Extract the (X, Y) coordinate from the center of the cell holding the provided text.  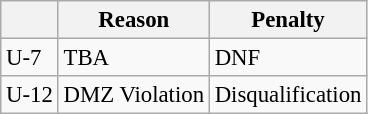
U-7 (30, 58)
Disqualification (288, 95)
Penalty (288, 20)
DMZ Violation (134, 95)
U-12 (30, 95)
Reason (134, 20)
DNF (288, 58)
TBA (134, 58)
